Extract the (X, Y) coordinate from the center of the cell holding the provided text.  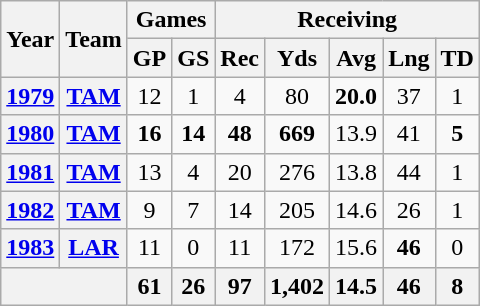
1981 (30, 172)
GS (194, 58)
1983 (30, 248)
14.6 (356, 210)
44 (409, 172)
13.9 (356, 134)
Lng (409, 58)
9 (149, 210)
41 (409, 134)
8 (457, 286)
GP (149, 58)
12 (149, 96)
15.6 (356, 248)
1982 (30, 210)
1980 (30, 134)
Yds (298, 58)
669 (298, 134)
Team (94, 39)
276 (298, 172)
Games (170, 20)
Receiving (348, 20)
16 (149, 134)
172 (298, 248)
7 (194, 210)
Avg (356, 58)
1979 (30, 96)
5 (457, 134)
1,402 (298, 286)
14.5 (356, 286)
20.0 (356, 96)
LAR (94, 248)
20 (240, 172)
61 (149, 286)
48 (240, 134)
205 (298, 210)
13.8 (356, 172)
13 (149, 172)
TD (457, 58)
37 (409, 96)
Year (30, 39)
80 (298, 96)
Rec (240, 58)
97 (240, 286)
